Find where the given text appears and provide that cell's center as (x, y) coordinate. 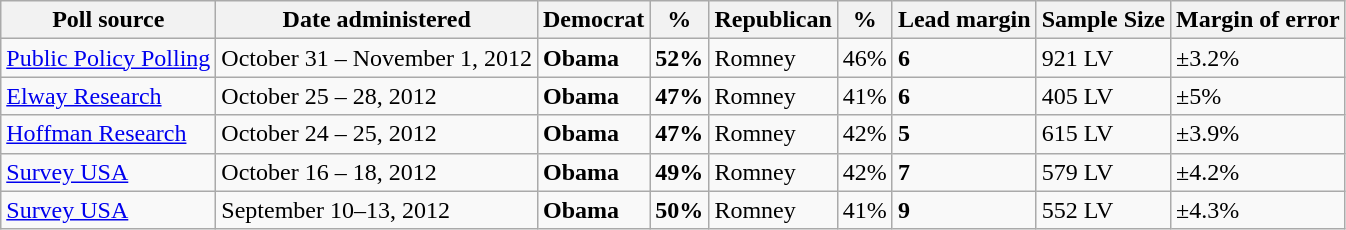
5 (964, 134)
Margin of error (1258, 20)
±3.2% (1258, 58)
Lead margin (964, 20)
October 31 – November 1, 2012 (377, 58)
September 10–13, 2012 (377, 210)
921 LV (1103, 58)
±5% (1258, 96)
Date administered (377, 20)
7 (964, 172)
Hoffman Research (108, 134)
±4.3% (1258, 210)
Public Policy Polling (108, 58)
579 LV (1103, 172)
50% (680, 210)
Elway Research (108, 96)
552 LV (1103, 210)
Sample Size (1103, 20)
52% (680, 58)
±3.9% (1258, 134)
Republican (773, 20)
October 24 – 25, 2012 (377, 134)
46% (864, 58)
±4.2% (1258, 172)
Poll source (108, 20)
49% (680, 172)
405 LV (1103, 96)
October 16 – 18, 2012 (377, 172)
October 25 – 28, 2012 (377, 96)
Democrat (593, 20)
615 LV (1103, 134)
9 (964, 210)
